Find where the given text appears and provide that cell's center as (X, Y) coordinate. 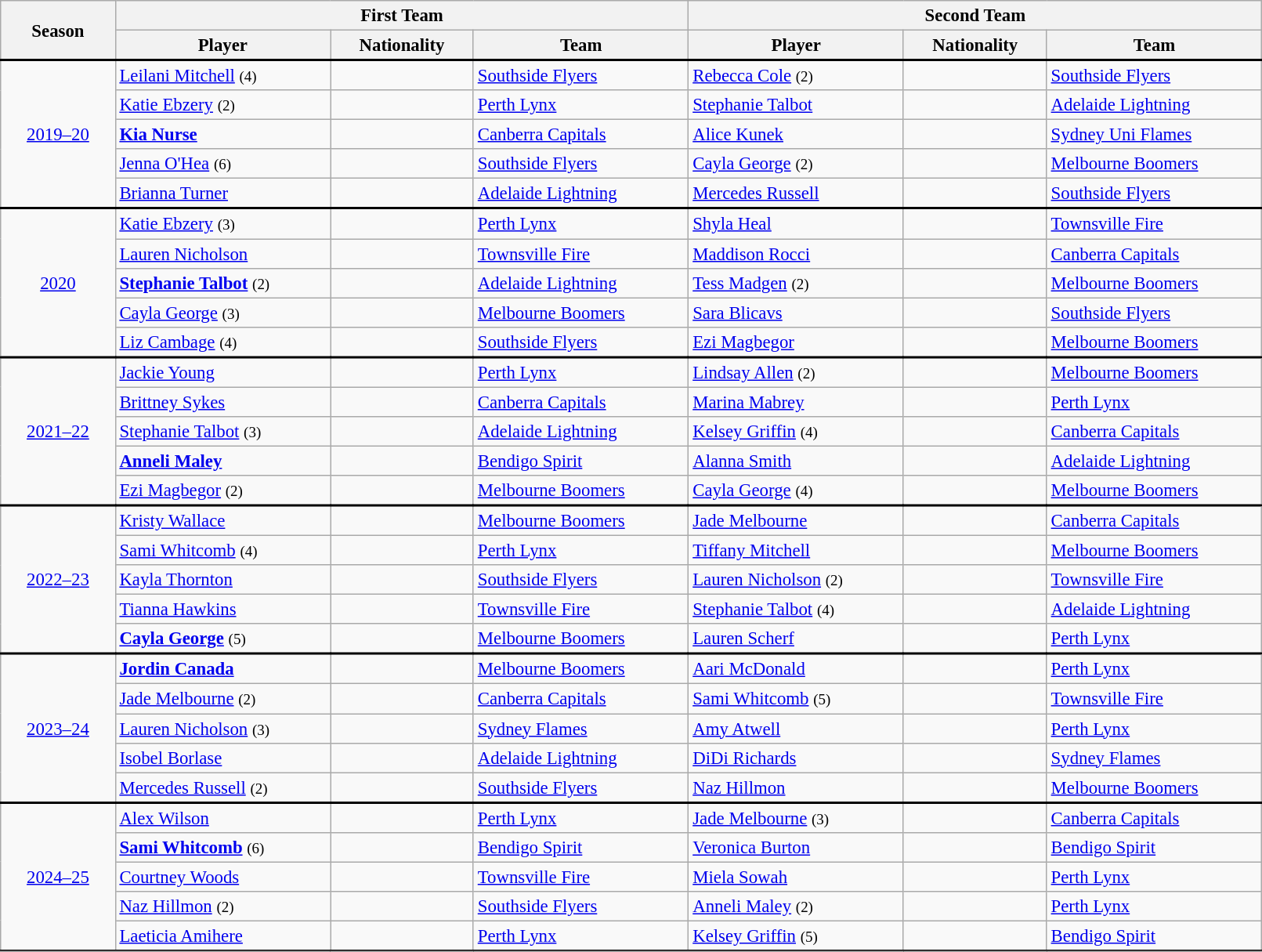
Stephanie Talbot (2) (222, 283)
Anneli Maley (222, 461)
Kristy Wallace (222, 520)
Cayla George (5) (222, 639)
Katie Ebzery (3) (222, 223)
Sami Whitcomb (5) (796, 699)
Lauren Nicholson (3) (222, 729)
Jenna O'Hea (6) (222, 164)
Second Team (975, 16)
Sami Whitcomb (6) (222, 848)
Sydney Uni Flames (1155, 135)
2019–20 (58, 135)
Kia Nurse (222, 135)
Isobel Borlase (222, 758)
Kelsey Griffin (5) (796, 936)
Brianna Turner (222, 194)
Tess Madgen (2) (796, 283)
Alice Kunek (796, 135)
Tianna Hawkins (222, 610)
Stephanie Talbot (796, 105)
2023–24 (58, 729)
Alanna Smith (796, 461)
Courtney Woods (222, 877)
Shyla Heal (796, 223)
Tiffany Mitchell (796, 551)
Maddison Rocci (796, 254)
Veronica Burton (796, 848)
Ezi Magbegor (796, 342)
Kayla Thornton (222, 580)
2021–22 (58, 431)
Jade Melbourne (796, 520)
Brittney Sykes (222, 402)
Mercedes Russell (2) (222, 787)
Jade Melbourne (2) (222, 699)
Lauren Nicholson (2) (796, 580)
Amy Atwell (796, 729)
Marina Mabrey (796, 402)
Sara Blicavs (796, 313)
Cayla George (3) (222, 313)
DiDi Richards (796, 758)
Laeticia Amihere (222, 936)
Stephanie Talbot (3) (222, 432)
Ezi Magbegor (2) (222, 490)
2024–25 (58, 876)
Lindsay Allen (2) (796, 372)
Jade Melbourne (3) (796, 817)
Season (58, 31)
Katie Ebzery (2) (222, 105)
Lauren Nicholson (222, 254)
Kelsey Griffin (4) (796, 432)
Miela Sowah (796, 877)
Jackie Young (222, 372)
Cayla George (4) (796, 490)
Lauren Scherf (796, 639)
Rebecca Cole (2) (796, 75)
Jordin Canada (222, 669)
Liz Cambage (4) (222, 342)
2022–23 (58, 580)
Aari McDonald (796, 669)
First Team (402, 16)
Mercedes Russell (796, 194)
Sami Whitcomb (4) (222, 551)
Naz Hillmon (796, 787)
Leilani Mitchell (4) (222, 75)
Stephanie Talbot (4) (796, 610)
Anneli Maley (2) (796, 907)
Naz Hillmon (2) (222, 907)
Cayla George (2) (796, 164)
Alex Wilson (222, 817)
2020 (58, 282)
